Identify which cell holds the provided text, then report its [X, Y] central coordinate. 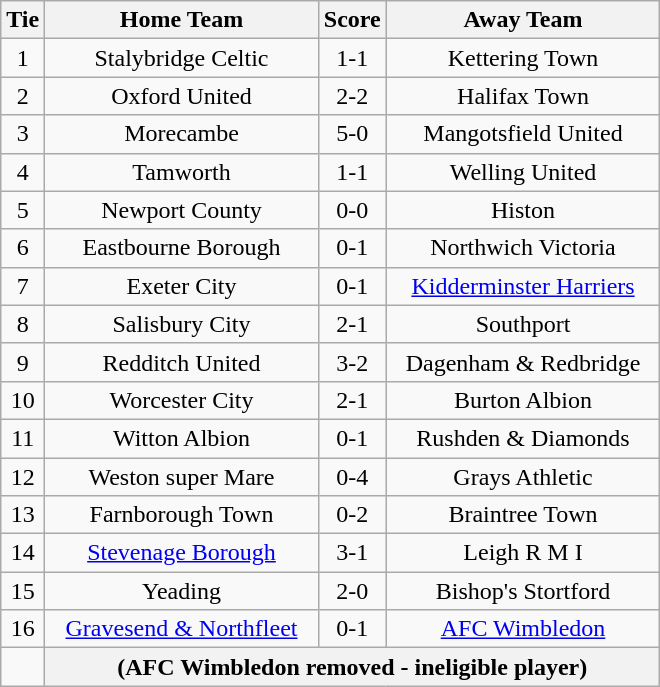
Stevenage Borough [182, 553]
6 [23, 248]
Exeter City [182, 286]
11 [23, 438]
Home Team [182, 20]
Rushden & Diamonds [523, 438]
Gravesend & Northfleet [182, 629]
Tie [23, 20]
Stalybridge Celtic [182, 58]
Score [352, 20]
3 [23, 134]
Histon [523, 210]
Witton Albion [182, 438]
8 [23, 324]
0-2 [352, 515]
Yeading [182, 591]
1 [23, 58]
2 [23, 96]
0-4 [352, 477]
3-2 [352, 362]
(AFC Wimbledon removed - ineligible player) [352, 667]
9 [23, 362]
Kidderminster Harriers [523, 286]
Southport [523, 324]
Salisbury City [182, 324]
Grays Athletic [523, 477]
5-0 [352, 134]
Oxford United [182, 96]
Bishop's Stortford [523, 591]
Halifax Town [523, 96]
2-0 [352, 591]
12 [23, 477]
Braintree Town [523, 515]
Farnborough Town [182, 515]
Welling United [523, 172]
7 [23, 286]
AFC Wimbledon [523, 629]
16 [23, 629]
Morecambe [182, 134]
Dagenham & Redbridge [523, 362]
Tamworth [182, 172]
15 [23, 591]
Burton Albion [523, 400]
Redditch United [182, 362]
0-0 [352, 210]
Kettering Town [523, 58]
Weston super Mare [182, 477]
14 [23, 553]
Newport County [182, 210]
4 [23, 172]
Mangotsfield United [523, 134]
Eastbourne Borough [182, 248]
2-2 [352, 96]
Away Team [523, 20]
10 [23, 400]
3-1 [352, 553]
Worcester City [182, 400]
Northwich Victoria [523, 248]
5 [23, 210]
Leigh R M I [523, 553]
13 [23, 515]
